Pinpoint the cell where the given text exists, returning its (X, Y) midpoint coordinate. 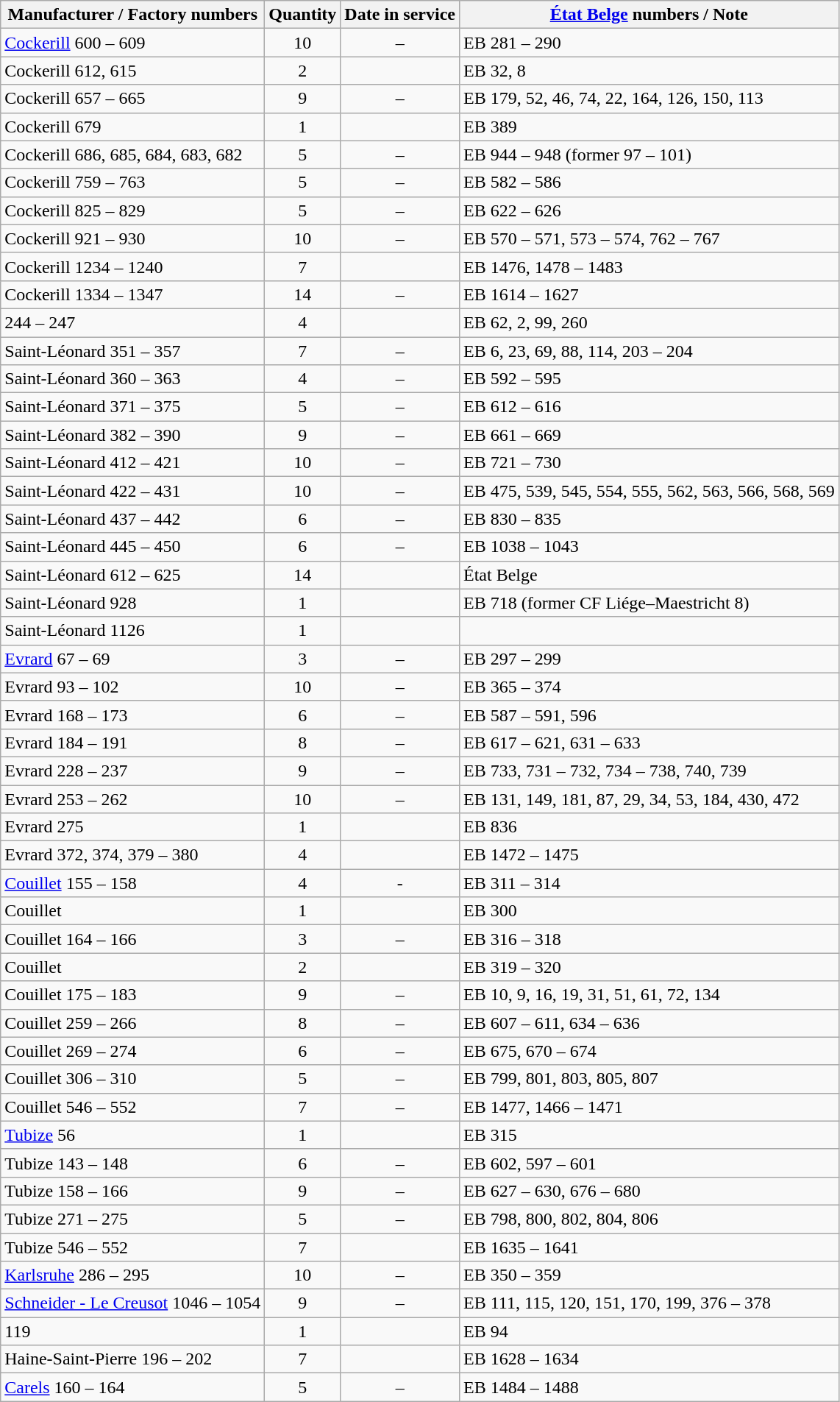
EB 721 – 730 (649, 463)
EB 62, 2, 99, 260 (649, 322)
EB 1476, 1478 – 1483 (649, 266)
EB 733, 731 – 732, 734 – 738, 740, 739 (649, 771)
Couillet 175 – 183 (132, 995)
Cockerill 600 – 609 (132, 43)
Cockerill 921 – 930 (132, 238)
EB 94 (649, 1331)
Cockerill 657 – 665 (132, 99)
EB 300 (649, 911)
Tubize 271 – 275 (132, 1219)
Evrard 275 (132, 827)
Saint-Léonard 928 (132, 603)
Evrard 372, 374, 379 – 380 (132, 855)
Saint-Léonard 445 – 450 (132, 547)
Cockerill 1234 – 1240 (132, 266)
Couillet 164 – 166 (132, 939)
EB 602, 597 – 601 (649, 1163)
EB 627 – 630, 676 – 680 (649, 1191)
EB 675, 670 – 674 (649, 1051)
EB 316 – 318 (649, 939)
Cockerill 825 – 829 (132, 210)
EB 389 (649, 127)
EB 592 – 595 (649, 379)
Cockerill 612, 615 (132, 71)
EB 836 (649, 827)
EB 587 – 591, 596 (649, 715)
EB 319 – 320 (649, 967)
244 – 247 (132, 322)
EB 315 (649, 1135)
EB 311 – 314 (649, 883)
EB 612 – 616 (649, 407)
EB 582 – 586 (649, 183)
EB 350 – 359 (649, 1275)
EB 617 – 621, 631 – 633 (649, 743)
Evrard 67 – 69 (132, 659)
EB 944 – 948 (former 97 – 101) (649, 155)
Saint-Léonard 612 – 625 (132, 575)
Cockerill 1334 – 1347 (132, 294)
Couillet 269 – 274 (132, 1051)
Couillet 306 – 310 (132, 1079)
EB 32, 8 (649, 71)
EB 281 – 290 (649, 43)
Tubize 56 (132, 1135)
EB 718 (former CF Liége–Maestricht 8) (649, 603)
Karlsruhe 286 – 295 (132, 1275)
Tubize 158 – 166 (132, 1191)
EB 1484 – 1488 (649, 1387)
Evrard 253 – 262 (132, 799)
Tubize 546 – 552 (132, 1247)
EB 365 – 374 (649, 687)
EB 179, 52, 46, 74, 22, 164, 126, 150, 113 (649, 99)
Tubize 143 – 148 (132, 1163)
Saint-Léonard 412 – 421 (132, 463)
- (400, 883)
EB 10, 9, 16, 19, 31, 51, 61, 72, 134 (649, 995)
EB 570 – 571, 573 – 574, 762 – 767 (649, 238)
État Belge numbers / Note (649, 15)
Haine-Saint-Pierre 196 – 202 (132, 1359)
Cockerill 679 (132, 127)
EB 297 – 299 (649, 659)
Saint-Léonard 360 – 363 (132, 379)
Cockerill 686, 685, 684, 683, 682 (132, 155)
EB 1628 – 1634 (649, 1359)
EB 830 – 835 (649, 519)
Date in service (400, 15)
EB 1038 – 1043 (649, 547)
Manufacturer / Factory numbers (132, 15)
Cockerill 759 – 763 (132, 183)
Quantity (303, 15)
État Belge (649, 575)
EB 1635 – 1641 (649, 1247)
Saint-Léonard 422 – 431 (132, 491)
EB 798, 800, 802, 804, 806 (649, 1219)
Saint-Léonard 351 – 357 (132, 351)
EB 475, 539, 545, 554, 555, 562, 563, 566, 568, 569 (649, 491)
EB 1472 – 1475 (649, 855)
EB 1614 – 1627 (649, 294)
EB 799, 801, 803, 805, 807 (649, 1079)
Couillet 546 – 552 (132, 1107)
Evrard 93 – 102 (132, 687)
Saint-Léonard 382 – 390 (132, 435)
Saint-Léonard 1126 (132, 631)
Carels 160 – 164 (132, 1387)
EB 111, 115, 120, 151, 170, 199, 376 – 378 (649, 1303)
EB 607 – 611, 634 – 636 (649, 1023)
Saint-Léonard 371 – 375 (132, 407)
EB 131, 149, 181, 87, 29, 34, 53, 184, 430, 472 (649, 799)
EB 661 – 669 (649, 435)
Saint-Léonard 437 – 442 (132, 519)
Couillet 259 – 266 (132, 1023)
Evrard 168 – 173 (132, 715)
Couillet 155 – 158 (132, 883)
119 (132, 1331)
Evrard 228 – 237 (132, 771)
EB 6, 23, 69, 88, 114, 203 – 204 (649, 351)
Schneider - Le Creusot 1046 – 1054 (132, 1303)
Evrard 184 – 191 (132, 743)
EB 1477, 1466 – 1471 (649, 1107)
EB 622 – 626 (649, 210)
